Identify which cell holds the provided text, then report its (X, Y) central coordinate. 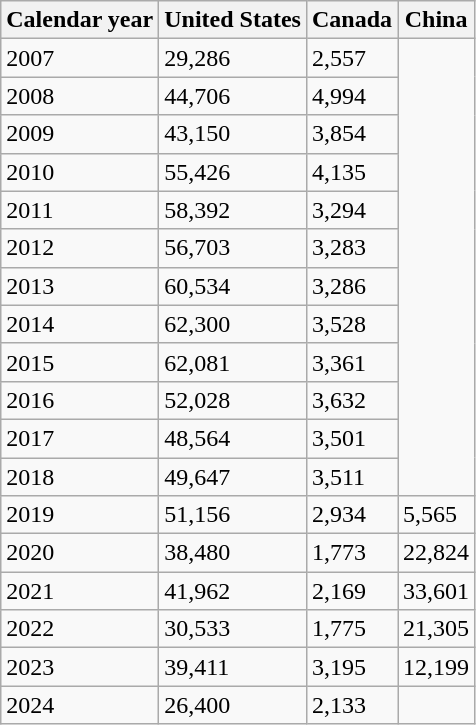
2012 (80, 248)
1,775 (352, 629)
3,511 (352, 477)
2023 (80, 667)
52,028 (233, 400)
5,565 (436, 515)
3,528 (352, 324)
3,854 (352, 134)
2,934 (352, 515)
22,824 (436, 553)
1,773 (352, 553)
41,962 (233, 591)
2020 (80, 553)
26,400 (233, 705)
58,392 (233, 210)
2013 (80, 286)
38,480 (233, 553)
62,300 (233, 324)
2011 (80, 210)
33,601 (436, 591)
2008 (80, 96)
48,564 (233, 438)
3,195 (352, 667)
44,706 (233, 96)
62,081 (233, 362)
3,632 (352, 400)
2009 (80, 134)
2016 (80, 400)
Calendar year (80, 20)
4,135 (352, 172)
2,169 (352, 591)
2024 (80, 705)
4,994 (352, 96)
2019 (80, 515)
2021 (80, 591)
51,156 (233, 515)
3,283 (352, 248)
56,703 (233, 248)
China (436, 20)
2,557 (352, 58)
3,294 (352, 210)
2022 (80, 629)
29,286 (233, 58)
49,647 (233, 477)
2018 (80, 477)
2017 (80, 438)
Canada (352, 20)
39,411 (233, 667)
43,150 (233, 134)
2014 (80, 324)
2,133 (352, 705)
30,533 (233, 629)
United States (233, 20)
2007 (80, 58)
21,305 (436, 629)
12,199 (436, 667)
3,286 (352, 286)
3,361 (352, 362)
3,501 (352, 438)
60,534 (233, 286)
55,426 (233, 172)
2010 (80, 172)
2015 (80, 362)
